Extract the [X, Y] coordinate from the center of the cell holding the provided text.  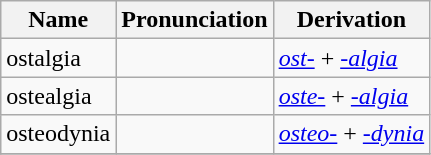
oste- + -algia [352, 96]
ostalgia [58, 58]
osteodynia [58, 134]
Pronunciation [194, 20]
osteo- + -dynia [352, 134]
ostealgia [58, 96]
ost- + -algia [352, 58]
Derivation [352, 20]
Name [58, 20]
